From the cell containing the given text, extract its center point as [x, y] coordinate. 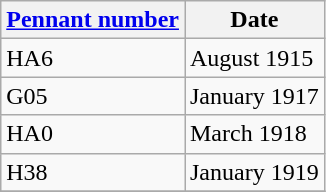
G05 [93, 96]
HA0 [93, 134]
January 1917 [254, 96]
Pennant number [93, 20]
H38 [93, 172]
January 1919 [254, 172]
August 1915 [254, 58]
HA6 [93, 58]
March 1918 [254, 134]
Date [254, 20]
